Pinpoint the cell where the given text exists, returning its [X, Y] midpoint coordinate. 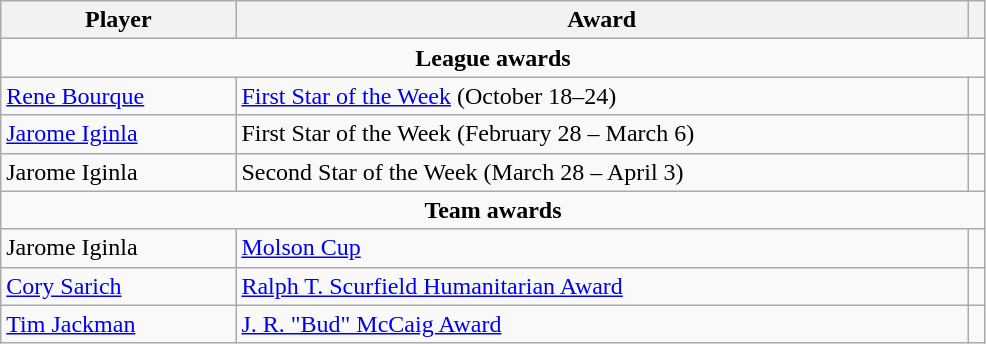
Player [118, 20]
Award [602, 20]
First Star of the Week (October 18–24) [602, 96]
Molson Cup [602, 248]
Cory Sarich [118, 286]
Ralph T. Scurfield Humanitarian Award [602, 286]
J. R. "Bud" McCaig Award [602, 324]
Second Star of the Week (March 28 – April 3) [602, 172]
Tim Jackman [118, 324]
First Star of the Week (February 28 – March 6) [602, 134]
League awards [493, 58]
Team awards [493, 210]
Rene Bourque [118, 96]
